Locate the cell with the specified text and output its [x, y] center coordinate. 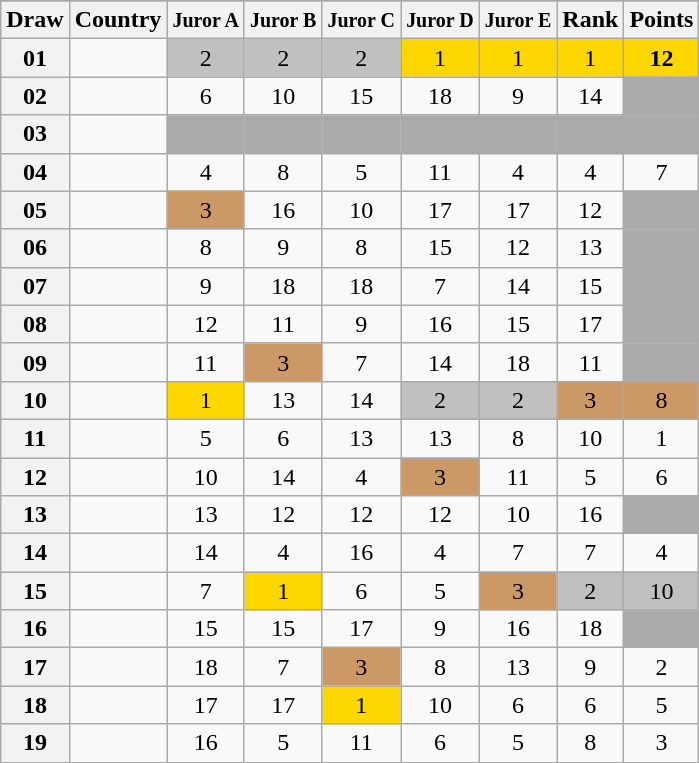
Juror A [206, 20]
02 [35, 96]
Juror B [283, 20]
07 [35, 286]
Country [118, 20]
06 [35, 248]
Points [662, 20]
01 [35, 58]
08 [35, 324]
03 [35, 134]
Juror C [362, 20]
19 [35, 743]
05 [35, 210]
Draw [35, 20]
09 [35, 362]
Rank [590, 20]
Juror D [440, 20]
04 [35, 172]
Juror E [518, 20]
